Return the [X, Y] coordinate for the center point of the cell that contains the specified text.  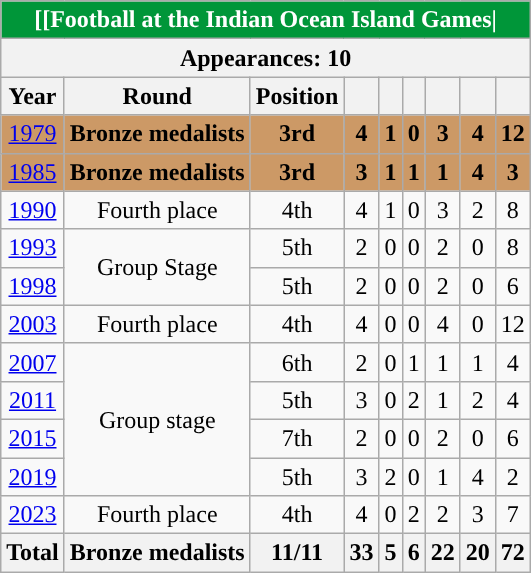
2007 [33, 362]
5 [390, 553]
11/11 [297, 553]
72 [512, 553]
Group Stage [157, 267]
Group stage [157, 419]
2003 [33, 324]
Total [33, 553]
1990 [33, 210]
Appearances: 10 [266, 58]
2019 [33, 477]
Year [33, 96]
6th [297, 362]
[[Football at the Indian Ocean Island Games| [266, 20]
1998 [33, 286]
1985 [33, 172]
20 [478, 553]
22 [442, 553]
Round [157, 96]
2015 [33, 438]
33 [362, 553]
2011 [33, 400]
Position [297, 96]
1993 [33, 248]
1979 [33, 134]
2023 [33, 515]
7 [512, 515]
7th [297, 438]
